Search for the cell housing the specified text and yield its (X, Y) center coordinate. 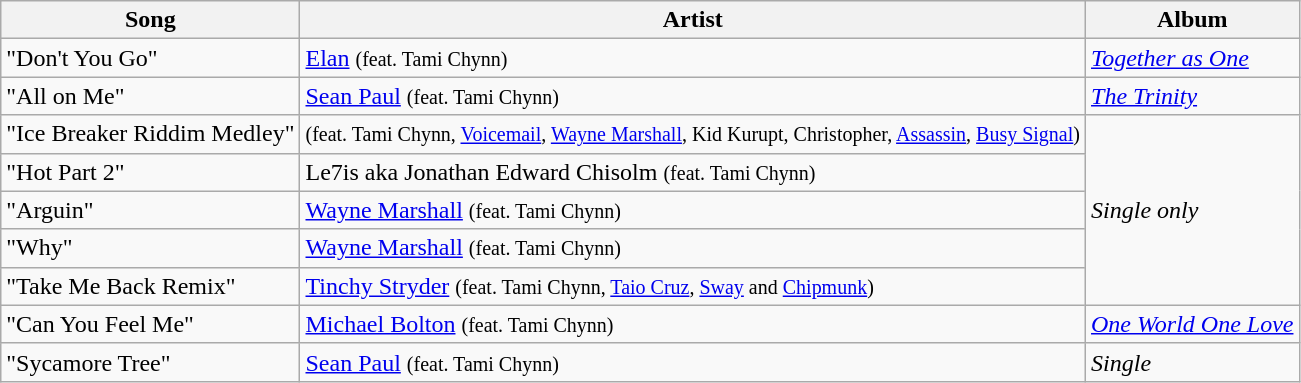
"Hot Part 2" (150, 172)
Together as One (1192, 58)
The Trinity (1192, 96)
"Take Me Back Remix" (150, 286)
Elan (feat. Tami Chynn) (693, 58)
Song (150, 20)
Le7is aka Jonathan Edward Chisolm (feat. Tami Chynn) (693, 172)
(feat. Tami Chynn, Voicemail, Wayne Marshall, Kid Kurupt, Christopher, Assassin, Busy Signal) (693, 134)
Artist (693, 20)
Single (1192, 362)
"All on Me" (150, 96)
Michael Bolton (feat. Tami Chynn) (693, 324)
"Ice Breaker Riddim Medley" (150, 134)
"Sycamore Tree" (150, 362)
Single only (1192, 210)
"Why" (150, 248)
Album (1192, 20)
"Don't You Go" (150, 58)
One World One Love (1192, 324)
"Can You Feel Me" (150, 324)
"Arguin" (150, 210)
Tinchy Stryder (feat. Tami Chynn, Taio Cruz, Sway and Chipmunk) (693, 286)
